Detect which cell encompasses the target text, then output its [x, y] center coordinate. 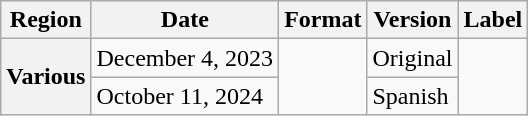
Format [323, 20]
Original [412, 58]
October 11, 2024 [185, 96]
Date [185, 20]
Various [46, 77]
Version [412, 20]
Label [493, 20]
December 4, 2023 [185, 58]
Spanish [412, 96]
Region [46, 20]
